Search for the cell housing the specified text and yield its [x, y] center coordinate. 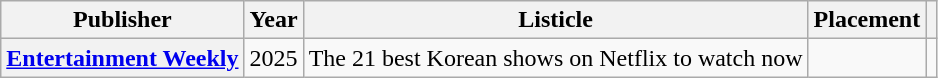
Listicle [556, 20]
Publisher [122, 20]
Entertainment Weekly [122, 58]
Placement [867, 20]
2025 [274, 58]
The 21 best Korean shows on Netflix to watch now [556, 58]
Year [274, 20]
